Detect which cell encompasses the target text, then output its [X, Y] center coordinate. 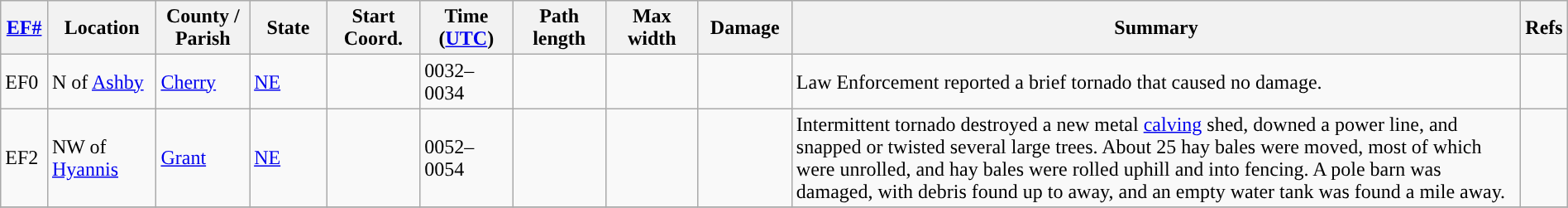
0032–0034 [466, 81]
0052–0054 [466, 157]
Location [101, 28]
Cherry [203, 81]
Law Enforcement reported a brief tornado that caused no damage. [1156, 81]
NW of Hyannis [101, 157]
Grant [203, 157]
State [289, 28]
Refs [1545, 28]
N of Ashby [101, 81]
Max width [652, 28]
EF0 [25, 81]
EF2 [25, 157]
Damage [744, 28]
Summary [1156, 28]
Start Coord. [373, 28]
Path length [559, 28]
Time (UTC) [466, 28]
EF# [25, 28]
County / Parish [203, 28]
